From the cell containing the given text, extract its center point as [X, Y] coordinate. 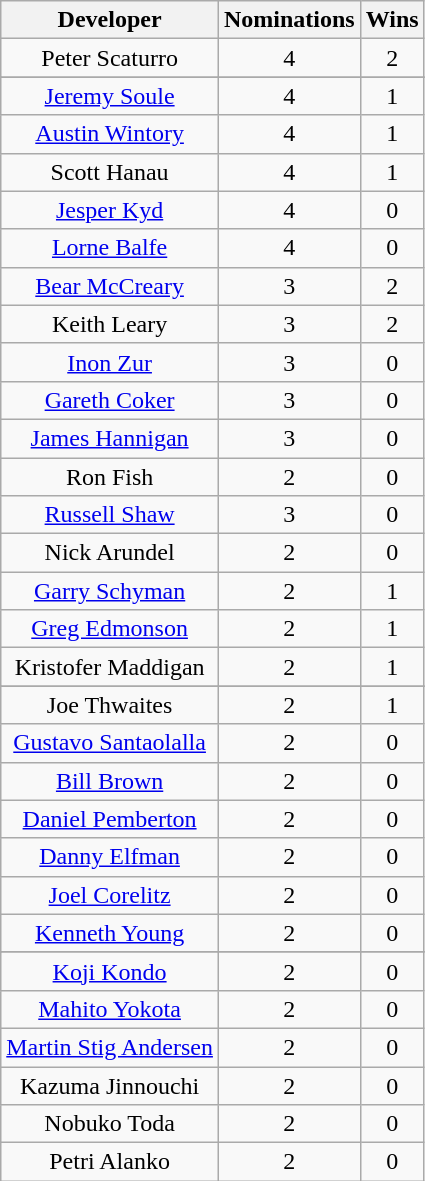
Developer [110, 20]
Peter Scaturro [110, 58]
Keith Leary [110, 324]
Jeremy Soule [110, 96]
Martin Stig Andersen [110, 1047]
Greg Edmonson [110, 629]
Jesper Kyd [110, 210]
Gareth Coker [110, 400]
Nominations [289, 20]
Nobuko Toda [110, 1124]
James Hannigan [110, 438]
Joel Corelitz [110, 895]
Petri Alanko [110, 1162]
Bear McCreary [110, 286]
Garry Schyman [110, 591]
Daniel Pemberton [110, 819]
Inon Zur [110, 362]
Mahito Yokota [110, 1009]
Bill Brown [110, 781]
Danny Elfman [110, 857]
Austin Wintory [110, 134]
Nick Arundel [110, 553]
Kazuma Jinnouchi [110, 1085]
Koji Kondo [110, 971]
Scott Hanau [110, 172]
Gustavo Santaolalla [110, 743]
Joe Thwaites [110, 705]
Kenneth Young [110, 933]
Kristofer Maddigan [110, 667]
Lorne Balfe [110, 248]
Russell Shaw [110, 515]
Ron Fish [110, 477]
Wins [392, 20]
